Search for the cell housing the specified text and yield its (X, Y) center coordinate. 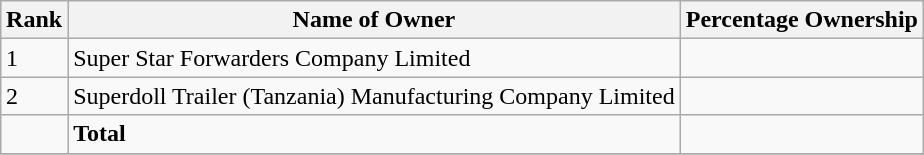
1 (34, 58)
Superdoll Trailer (Tanzania) Manufacturing Company Limited (374, 96)
Name of Owner (374, 20)
2 (34, 96)
Total (374, 134)
Percentage Ownership (802, 20)
Super Star Forwarders Company Limited (374, 58)
Rank (34, 20)
